Output the [x, y] coordinate of the center of the cell containing the given text.  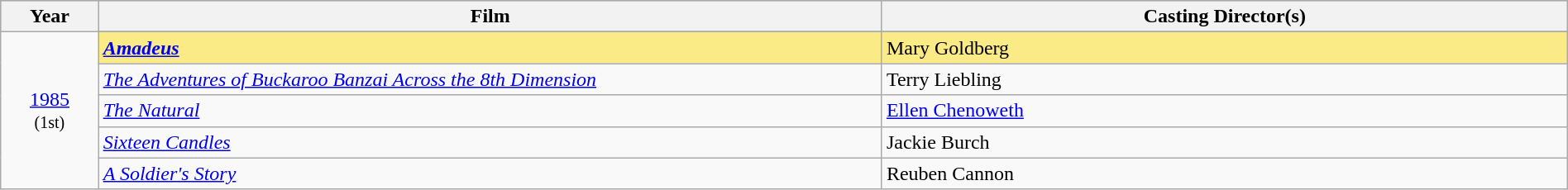
Mary Goldberg [1224, 48]
The Natural [490, 111]
Jackie Burch [1224, 142]
Casting Director(s) [1224, 17]
The Adventures of Buckaroo Banzai Across the 8th Dimension [490, 79]
1985(1st) [50, 111]
Terry Liebling [1224, 79]
Sixteen Candles [490, 142]
Reuben Cannon [1224, 173]
Ellen Chenoweth [1224, 111]
Year [50, 17]
A Soldier's Story [490, 173]
Amadeus [490, 48]
Film [490, 17]
